Return [X, Y] of the center of cell containing provided text 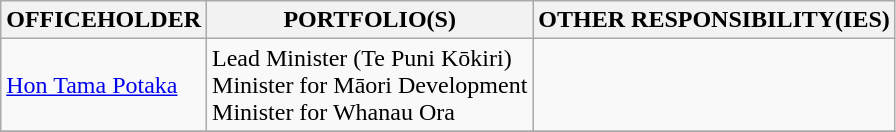
Hon Tama Potaka [104, 85]
OFFICEHOLDER [104, 20]
OTHER RESPONSIBILITY(IES) [714, 20]
PORTFOLIO(S) [370, 20]
Lead Minister (Te Puni Kōkiri)Minister for Māori Development Minister for Whanau Ora [370, 85]
